Scan for the cell matching the given text and deliver its [X, Y] coordinate at center. 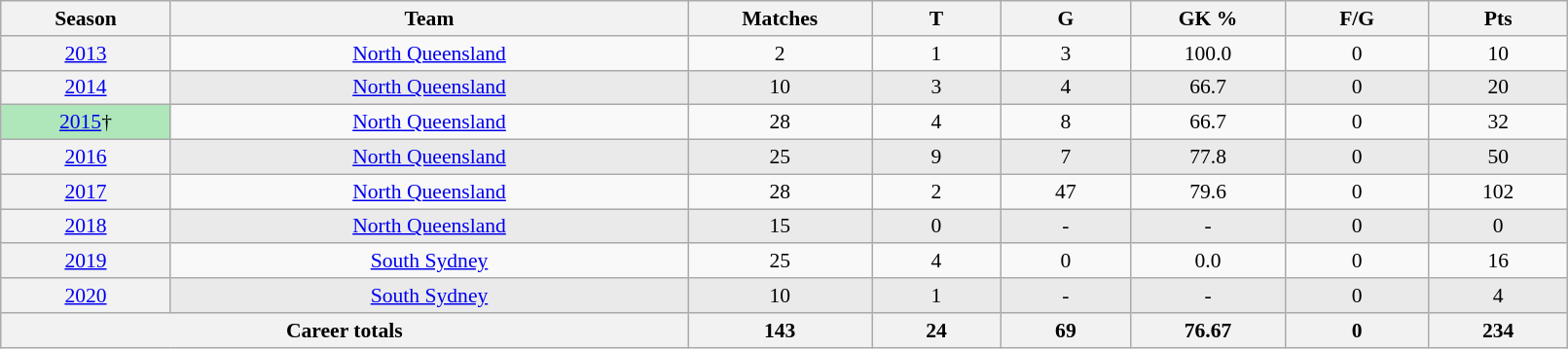
77.8 [1207, 157]
GK % [1207, 18]
2019 [86, 262]
2015† [86, 122]
7 [1065, 157]
102 [1499, 192]
15 [781, 227]
69 [1065, 331]
Team [429, 18]
Pts [1499, 18]
20 [1499, 87]
Matches [781, 18]
2016 [86, 157]
Career totals [345, 331]
143 [781, 331]
47 [1065, 192]
0.0 [1207, 262]
2020 [86, 296]
79.6 [1207, 192]
8 [1065, 122]
2018 [86, 227]
16 [1499, 262]
50 [1499, 157]
2013 [86, 53]
9 [936, 157]
32 [1499, 122]
G [1065, 18]
2017 [86, 192]
T [936, 18]
100.0 [1207, 53]
F/G [1357, 18]
24 [936, 331]
76.67 [1207, 331]
Season [86, 18]
2014 [86, 87]
234 [1499, 331]
